Find where the given text appears and provide that cell's center as [x, y] coordinate. 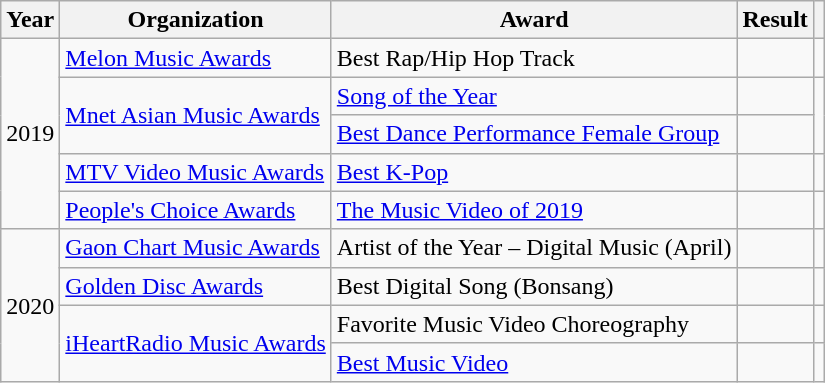
MTV Video Music Awards [196, 172]
Song of the Year [534, 96]
2020 [30, 305]
Award [534, 20]
Best Rap/Hip Hop Track [534, 58]
Favorite Music Video Choreography [534, 324]
iHeartRadio Music Awards [196, 343]
Best Digital Song (Bonsang) [534, 286]
Gaon Chart Music Awards [196, 248]
Mnet Asian Music Awards [196, 115]
Year [30, 20]
Artist of the Year – Digital Music (April) [534, 248]
Golden Disc Awards [196, 286]
Organization [196, 20]
The Music Video of 2019 [534, 210]
Best Dance Performance Female Group [534, 134]
2019 [30, 134]
Result [775, 20]
Best Music Video [534, 362]
Melon Music Awards [196, 58]
People's Choice Awards [196, 210]
Best K-Pop [534, 172]
